Return the [X, Y] coordinate for the center point of the cell that contains the specified text.  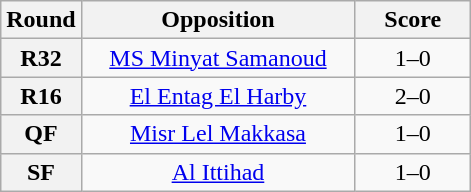
SF [41, 172]
El Entag El Harby [218, 96]
Al Ittihad [218, 172]
Misr Lel Makkasa [218, 134]
Opposition [218, 20]
R32 [41, 58]
Round [41, 20]
R16 [41, 96]
QF [41, 134]
Score [413, 20]
2–0 [413, 96]
MS Minyat Samanoud [218, 58]
